From the cell containing the given text, extract its center point as (x, y) coordinate. 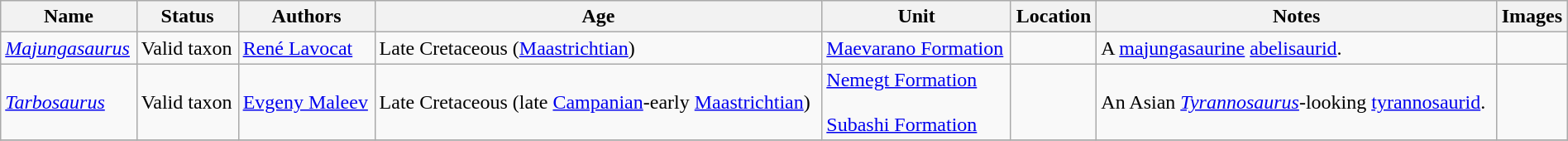
Images (1532, 17)
An Asian Tyrannosaurus-looking tyrannosaurid. (1297, 102)
Notes (1297, 17)
Location (1054, 17)
René Lavocat (306, 48)
Evgeny Maleev (306, 102)
Authors (306, 17)
Tarbosaurus (69, 102)
Status (187, 17)
Maevarano Formation (916, 48)
Majungasaurus (69, 48)
Unit (916, 17)
Name (69, 17)
Nemegt Formation Subashi Formation (916, 102)
Age (599, 17)
Late Cretaceous (Maastrichtian) (599, 48)
A majungasaurine abelisaurid. (1297, 48)
Late Cretaceous (late Campanian-early Maastrichtian) (599, 102)
